Return [X, Y] of the center of cell containing provided text 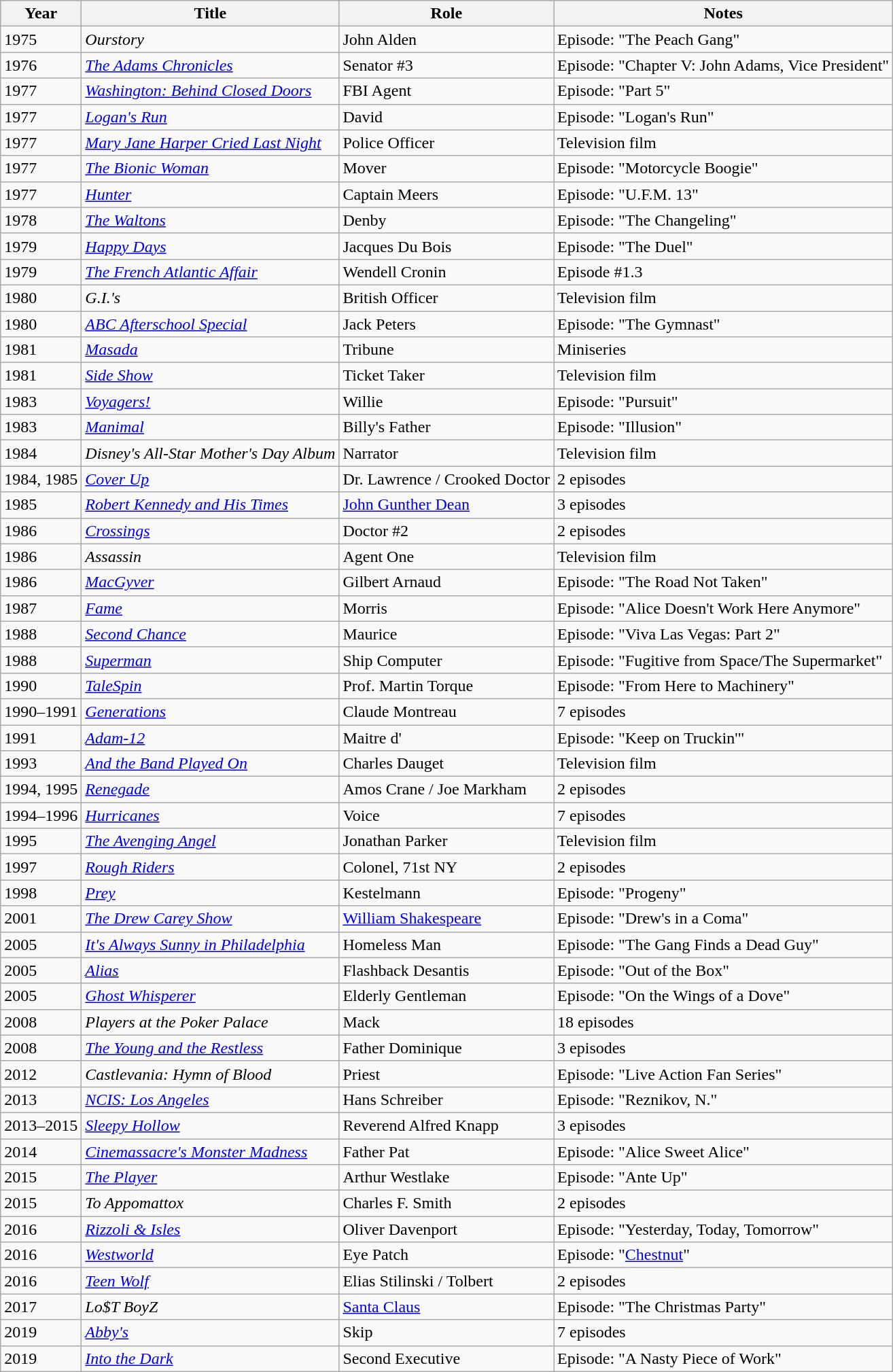
Episode: "The Gang Finds a Dead Guy" [723, 945]
MacGyver [211, 582]
Santa Claus [446, 1307]
Sleepy Hollow [211, 1125]
The Young and the Restless [211, 1048]
Hans Schreiber [446, 1100]
1993 [41, 764]
Episode: "The Gymnast" [723, 324]
Alias [211, 970]
2017 [41, 1307]
Ticket Taker [446, 376]
Amos Crane / Joe Markham [446, 790]
Prey [211, 893]
2013–2015 [41, 1125]
Episode: "Part 5" [723, 91]
Father Pat [446, 1152]
Denby [446, 220]
Dr. Lawrence / Crooked Doctor [446, 479]
Wendell Cronin [446, 272]
Rough Riders [211, 867]
Assassin [211, 557]
Rizzoli & Isles [211, 1229]
Narrator [446, 453]
Episode: "Alice Doesn't Work Here Anymore" [723, 608]
Jacques Du Bois [446, 246]
Episode: "The Road Not Taken" [723, 582]
Second Chance [211, 634]
Hurricanes [211, 815]
Willie [446, 402]
Masada [211, 350]
Episode: "On the Wings of a Dove" [723, 996]
Charles Dauget [446, 764]
1991 [41, 737]
Episode: "The Duel" [723, 246]
1994–1996 [41, 815]
Washington: Behind Closed Doors [211, 91]
Episode: "The Changeling" [723, 220]
Voice [446, 815]
Episode: "From Here to Machinery" [723, 686]
Colonel, 71st NY [446, 867]
Maitre d' [446, 737]
Claude Montreau [446, 711]
Episode: "Drew's in a Coma" [723, 919]
It's Always Sunny in Philadelphia [211, 945]
2001 [41, 919]
1984 [41, 453]
Episode: "Chestnut" [723, 1255]
The Player [211, 1178]
Players at the Poker Palace [211, 1022]
1997 [41, 867]
1975 [41, 39]
Ourstory [211, 39]
Generations [211, 711]
Episode: "Logan's Run" [723, 117]
ABC Afterschool Special [211, 324]
Episode: "The Peach Gang" [723, 39]
Elias Stilinski / Tolbert [446, 1281]
1990–1991 [41, 711]
William Shakespeare [446, 919]
Into the Dark [211, 1358]
Tribune [446, 350]
Captain Meers [446, 194]
Priest [446, 1074]
G.I.'s [211, 298]
Agent One [446, 557]
Robert Kennedy and His Times [211, 505]
1995 [41, 841]
Episode: "The Christmas Party" [723, 1307]
Doctor #2 [446, 531]
Episode: "Chapter V: John Adams, Vice President" [723, 65]
Episode: "Progeny" [723, 893]
FBI Agent [446, 91]
18 episodes [723, 1022]
Elderly Gentleman [446, 996]
Episode: "Motorcycle Boogie" [723, 169]
Renegade [211, 790]
Episode: "Pursuit" [723, 402]
Episode: "Yesterday, Today, Tomorrow" [723, 1229]
Episode: "Keep on Truckin'" [723, 737]
Senator #3 [446, 65]
Superman [211, 660]
Episode: "Alice Sweet Alice" [723, 1152]
Billy's Father [446, 427]
Episode #1.3 [723, 272]
Reverend Alfred Knapp [446, 1125]
Mary Jane Harper Cried Last Night [211, 143]
John Gunther Dean [446, 505]
NCIS: Los Angeles [211, 1100]
David [446, 117]
To Appomattox [211, 1203]
Ghost Whisperer [211, 996]
Abby's [211, 1333]
Miniseries [723, 350]
1994, 1995 [41, 790]
Eye Patch [446, 1255]
Side Show [211, 376]
John Alden [446, 39]
Jack Peters [446, 324]
1976 [41, 65]
1978 [41, 220]
Voyagers! [211, 402]
1985 [41, 505]
Arthur Westlake [446, 1178]
Episode: "Fugitive from Space/The Supermarket" [723, 660]
2014 [41, 1152]
Flashback Desantis [446, 970]
Mack [446, 1022]
1984, 1985 [41, 479]
Happy Days [211, 246]
Second Executive [446, 1358]
Episode: "Ante Up" [723, 1178]
Father Dominique [446, 1048]
Crossings [211, 531]
Episode: "Illusion" [723, 427]
2013 [41, 1100]
Morris [446, 608]
Episode: "Reznikov, N." [723, 1100]
Homeless Man [446, 945]
Skip [446, 1333]
Police Officer [446, 143]
Title [211, 14]
Ship Computer [446, 660]
The Drew Carey Show [211, 919]
Mover [446, 169]
2012 [41, 1074]
Notes [723, 14]
British Officer [446, 298]
Lo$T BoyZ [211, 1307]
1998 [41, 893]
Kestelmann [446, 893]
Maurice [446, 634]
Hunter [211, 194]
Adam-12 [211, 737]
The Adams Chronicles [211, 65]
TaleSpin [211, 686]
Logan's Run [211, 117]
Episode: "U.F.M. 13" [723, 194]
Gilbert Arnaud [446, 582]
Jonathan Parker [446, 841]
Prof. Martin Torque [446, 686]
The French Atlantic Affair [211, 272]
Oliver Davenport [446, 1229]
Episode: "Live Action Fan Series" [723, 1074]
Castlevania: Hymn of Blood [211, 1074]
Teen Wolf [211, 1281]
Disney's All-Star Mother's Day Album [211, 453]
The Waltons [211, 220]
The Avenging Angel [211, 841]
The Bionic Woman [211, 169]
1990 [41, 686]
Cinemassacre's Monster Madness [211, 1152]
Role [446, 14]
Episode: "Viva Las Vegas: Part 2" [723, 634]
Westworld [211, 1255]
1987 [41, 608]
Year [41, 14]
Manimal [211, 427]
And the Band Played On [211, 764]
Cover Up [211, 479]
Fame [211, 608]
Charles F. Smith [446, 1203]
Episode: "A Nasty Piece of Work" [723, 1358]
Episode: "Out of the Box" [723, 970]
